Pinpoint the cell where the given text exists, returning its [X, Y] midpoint coordinate. 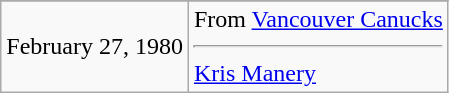
From Vancouver CanucksKris Manery [318, 47]
February 27, 1980 [95, 47]
